Provide the [x, y] coordinate of the cell's center where the given text is located.  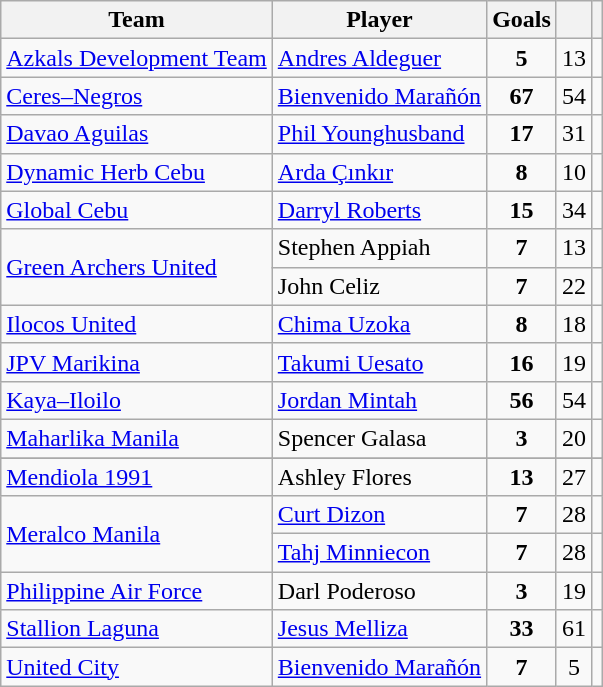
Spencer Galasa [379, 438]
Stallion Laguna [137, 629]
Philippine Air Force [137, 591]
16 [522, 362]
Darryl Roberts [379, 210]
Curt Dizon [379, 515]
Ilocos United [137, 324]
Team [137, 20]
Jordan Mintah [379, 400]
Player [379, 20]
56 [522, 400]
United City [137, 667]
Darl Poderoso [379, 591]
Dynamic Herb Cebu [137, 172]
Chima Uzoka [379, 324]
33 [522, 629]
Arda Çınkır [379, 172]
31 [574, 134]
Green Archers United [137, 267]
67 [522, 96]
Phil Younghusband [379, 134]
Maharlika Manila [137, 438]
22 [574, 286]
20 [574, 438]
Azkals Development Team [137, 58]
Ashley Flores [379, 477]
JPV Marikina [137, 362]
Andres Aldeguer [379, 58]
Jesus Melliza [379, 629]
Tahj Minniecon [379, 553]
Stephen Appiah [379, 248]
Kaya–Iloilo [137, 400]
John Celiz [379, 286]
10 [574, 172]
18 [574, 324]
Takumi Uesato [379, 362]
Meralco Manila [137, 534]
Global Cebu [137, 210]
Davao Aguilas [137, 134]
Goals [522, 20]
15 [522, 210]
34 [574, 210]
27 [574, 477]
Mendiola 1991 [137, 477]
Ceres–Negros [137, 96]
17 [522, 134]
61 [574, 629]
